Find where the given text appears and provide that cell's center as [X, Y] coordinate. 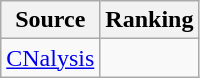
CNalysis [50, 58]
Ranking [150, 20]
Source [50, 20]
